Determine the [X, Y] coordinate at the center of the cell enclosing the given text.  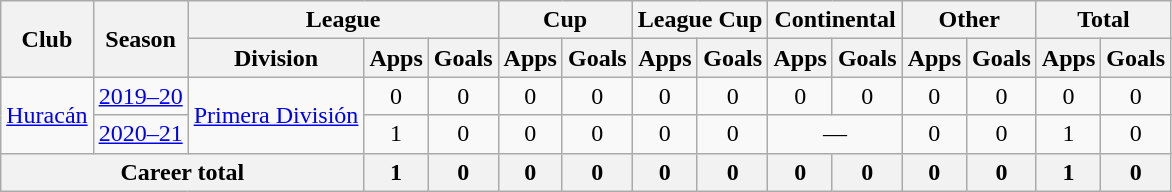
Huracán [47, 115]
League [343, 20]
2019–20 [140, 96]
Career total [182, 172]
Club [47, 39]
League Cup [700, 20]
Primera División [276, 115]
Cup [565, 20]
2020–21 [140, 134]
— [835, 134]
Other [969, 20]
Division [276, 58]
Season [140, 39]
Continental [835, 20]
Total [1103, 20]
